Detect which cell encompasses the target text, then output its [x, y] center coordinate. 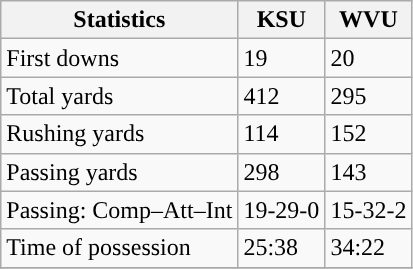
19-29-0 [282, 210]
114 [282, 134]
Passing: Comp–Att–Int [120, 210]
First downs [120, 58]
298 [282, 172]
20 [368, 58]
Time of possession [120, 248]
WVU [368, 20]
Total yards [120, 96]
34:22 [368, 248]
295 [368, 96]
25:38 [282, 248]
412 [282, 96]
19 [282, 58]
15-32-2 [368, 210]
Passing yards [120, 172]
Statistics [120, 20]
Rushing yards [120, 134]
KSU [282, 20]
143 [368, 172]
152 [368, 134]
